Extract the (x, y) coordinate from the center of the cell holding the provided text.  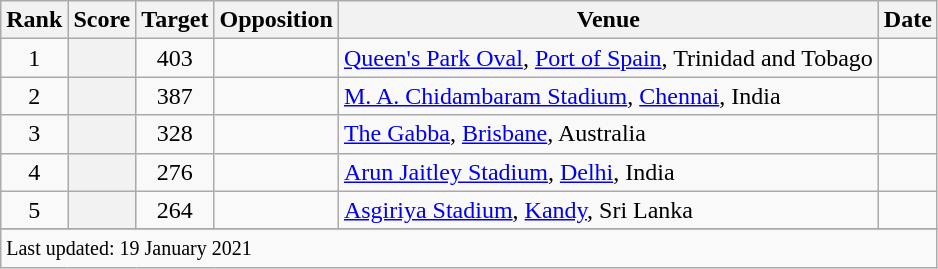
1 (34, 58)
264 (175, 210)
The Gabba, Brisbane, Australia (608, 134)
276 (175, 172)
Target (175, 20)
Queen's Park Oval, Port of Spain, Trinidad and Tobago (608, 58)
Last updated: 19 January 2021 (470, 248)
5 (34, 210)
2 (34, 96)
Arun Jaitley Stadium, Delhi, India (608, 172)
403 (175, 58)
387 (175, 96)
Opposition (276, 20)
M. A. Chidambaram Stadium, Chennai, India (608, 96)
Date (908, 20)
Rank (34, 20)
Venue (608, 20)
328 (175, 134)
Score (102, 20)
3 (34, 134)
4 (34, 172)
Asgiriya Stadium, Kandy, Sri Lanka (608, 210)
